Scan for the cell matching the given text and deliver its [X, Y] coordinate at center. 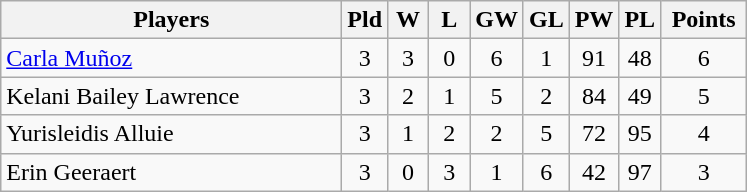
PW [594, 20]
Yurisleidis Alluie [172, 134]
42 [594, 172]
Points [704, 20]
91 [594, 58]
Erin Geeraert [172, 172]
GL [546, 20]
Players [172, 20]
84 [594, 96]
4 [704, 134]
97 [640, 172]
95 [640, 134]
Carla Muñoz [172, 58]
49 [640, 96]
72 [594, 134]
Pld [365, 20]
L [450, 20]
PL [640, 20]
48 [640, 58]
Kelani Bailey Lawrence [172, 96]
W [408, 20]
GW [497, 20]
